Provide the (X, Y) coordinate of the cell's center where the given text is located.  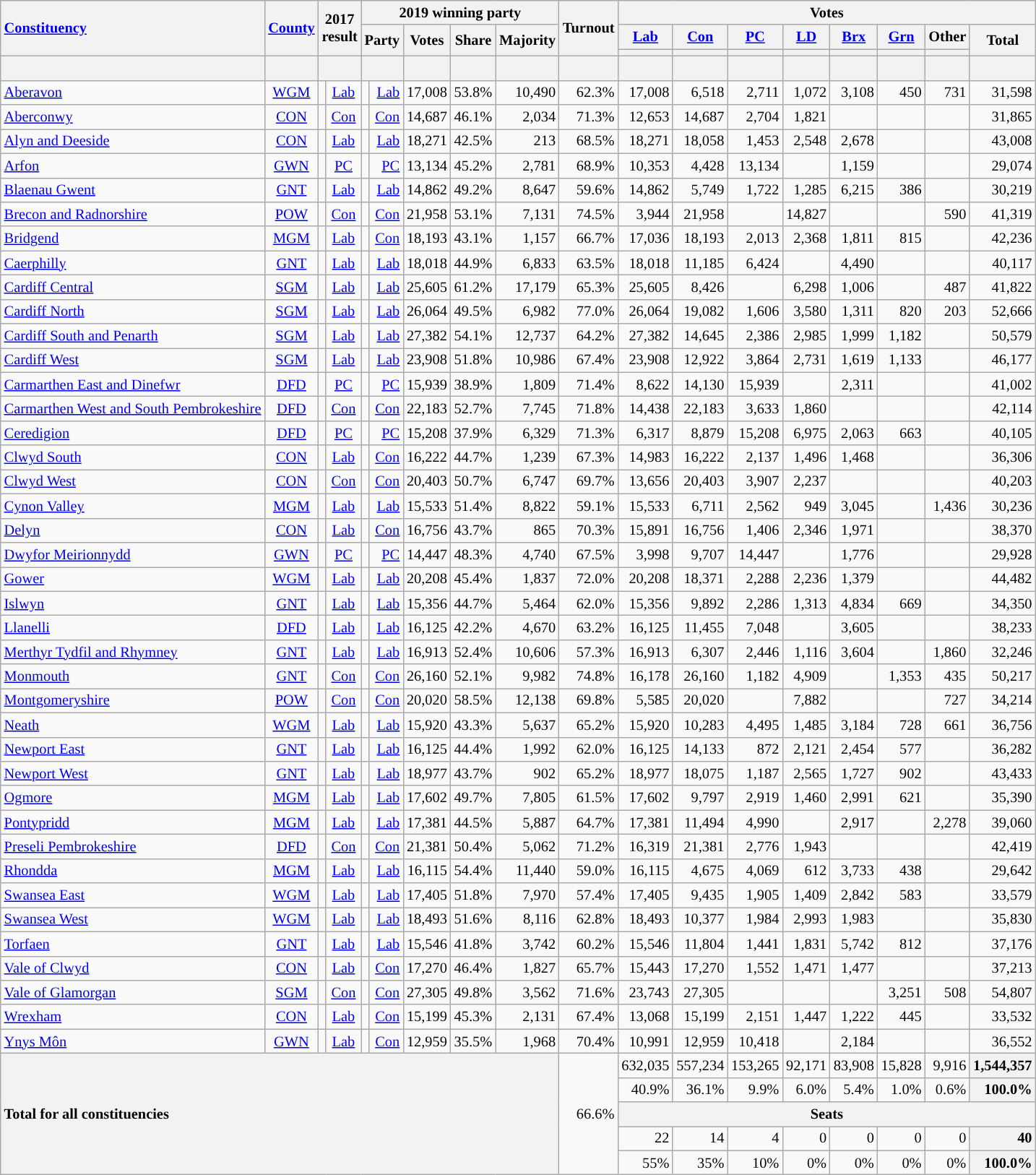
1,606 (755, 311)
37.9% (473, 433)
46.1% (473, 117)
2,063 (854, 433)
44.9% (473, 263)
1,984 (755, 919)
Party (382, 40)
4,909 (806, 676)
1,460 (806, 798)
1,477 (854, 968)
2,985 (806, 336)
11,440 (527, 871)
Ynys Môn (133, 1041)
30,236 (1003, 506)
10,283 (700, 725)
67.5% (588, 554)
1,831 (806, 944)
77.0% (588, 311)
34,350 (1003, 603)
Share (473, 40)
Swansea West (133, 919)
1.0% (902, 1090)
71.4% (588, 384)
Majority (527, 40)
40 (1003, 1138)
36.1% (700, 1090)
70.4% (588, 1041)
7,970 (527, 895)
Brx (854, 37)
16,319 (645, 846)
53.8% (473, 92)
4,834 (854, 603)
3,998 (645, 554)
44.5% (473, 822)
40,203 (1003, 481)
1,436 (947, 506)
1,471 (806, 968)
731 (947, 92)
10% (755, 1163)
1,187 (755, 773)
3,251 (902, 992)
1,837 (527, 579)
Newport West (133, 773)
Pontypridd (133, 822)
1,409 (806, 895)
43,433 (1003, 773)
612 (806, 871)
1,116 (806, 652)
1,968 (527, 1041)
4,490 (854, 263)
14,983 (645, 457)
3,562 (527, 992)
74.8% (588, 676)
6,747 (527, 481)
66.6% (588, 1114)
Islwyn (133, 603)
669 (902, 603)
10,606 (527, 652)
36,282 (1003, 749)
59.1% (588, 506)
35,830 (1003, 919)
2,386 (755, 336)
6,298 (806, 287)
36,306 (1003, 457)
38,370 (1003, 530)
Merthyr Tydfil and Rhymney (133, 652)
6,833 (527, 263)
31,865 (1003, 117)
74.5% (588, 214)
9,435 (700, 895)
2,842 (854, 895)
Grn (902, 37)
39,060 (1003, 822)
2,346 (806, 530)
2,446 (755, 652)
728 (902, 725)
Torfaen (133, 944)
4,069 (755, 871)
1,468 (854, 457)
4 (755, 1138)
54.4% (473, 871)
50.4% (473, 846)
2,286 (755, 603)
Vale of Glamorgan (133, 992)
45.3% (473, 1017)
8,426 (700, 287)
508 (947, 992)
17,179 (527, 287)
Carmarthen East and Dinefwr (133, 384)
9,892 (700, 603)
153,265 (755, 1065)
14,827 (806, 214)
54.1% (473, 336)
949 (806, 506)
49.7% (473, 798)
1,999 (854, 336)
1,353 (902, 676)
60.2% (588, 944)
7,805 (527, 798)
3,944 (645, 214)
2,184 (854, 1041)
61.2% (473, 287)
2,013 (755, 238)
35.5% (473, 1041)
49.2% (473, 190)
35% (700, 1163)
1,311 (854, 311)
Total for all constituencies (280, 1114)
52.7% (473, 408)
70.3% (588, 530)
63.5% (588, 263)
1,821 (806, 117)
29,642 (1003, 871)
2019 winning party (460, 12)
11,455 (700, 627)
3,045 (854, 506)
61.5% (588, 798)
583 (902, 895)
9,982 (527, 676)
1,552 (755, 968)
31,598 (1003, 92)
Montgomeryshire (133, 700)
10,986 (527, 360)
203 (947, 311)
40,105 (1003, 433)
71.2% (588, 846)
23,743 (645, 992)
36,756 (1003, 725)
15,443 (645, 968)
3,605 (854, 627)
13,656 (645, 481)
2,236 (806, 579)
1,072 (806, 92)
Aberconwy (133, 117)
Bridgend (133, 238)
45.4% (473, 579)
Cardiff Central (133, 287)
2,776 (755, 846)
3,184 (854, 725)
213 (527, 141)
14,133 (700, 749)
55% (645, 1163)
8,116 (527, 919)
Preseli Pembrokeshire (133, 846)
11,494 (700, 822)
42,236 (1003, 238)
9.9% (755, 1090)
6.0% (806, 1090)
3,733 (854, 871)
54,807 (1003, 992)
52.1% (473, 676)
10,353 (645, 165)
49.5% (473, 311)
69.8% (588, 700)
68.5% (588, 141)
1,485 (806, 725)
38,233 (1003, 627)
92,171 (806, 1065)
36,552 (1003, 1041)
52.4% (473, 652)
2,991 (854, 798)
2,278 (947, 822)
30,219 (1003, 190)
44,482 (1003, 579)
3,633 (755, 408)
2,034 (527, 117)
Rhondda (133, 871)
6,711 (700, 506)
590 (947, 214)
1,905 (755, 895)
50,579 (1003, 336)
43,008 (1003, 141)
2,731 (806, 360)
Monmouth (133, 676)
872 (755, 749)
1,971 (854, 530)
Swansea East (133, 895)
7,882 (806, 700)
661 (947, 725)
15,891 (645, 530)
11,804 (700, 944)
53.1% (473, 214)
10,490 (527, 92)
50,217 (1003, 676)
2,131 (527, 1017)
1,159 (854, 165)
5,749 (700, 190)
2,454 (854, 749)
64.2% (588, 336)
46.4% (473, 968)
Caerphilly (133, 263)
6,307 (700, 652)
2,919 (755, 798)
4,428 (700, 165)
8,647 (527, 190)
44.4% (473, 749)
5,742 (854, 944)
Gower (133, 579)
815 (902, 238)
63.2% (588, 627)
Brecon and Radnorshire (133, 214)
Carmarthen West and South Pembrokeshire (133, 408)
2,781 (527, 165)
13,068 (645, 1017)
16,178 (645, 676)
35,390 (1003, 798)
Neath (133, 725)
41.8% (473, 944)
1,239 (527, 457)
Other (947, 37)
7,131 (527, 214)
42,419 (1003, 846)
2,993 (806, 919)
5,637 (527, 725)
1,285 (806, 190)
2,121 (806, 749)
2,151 (755, 1017)
42.2% (473, 627)
14,438 (645, 408)
12,138 (527, 700)
57.4% (588, 895)
3,907 (755, 481)
6,424 (755, 263)
1,406 (755, 530)
577 (902, 749)
438 (902, 871)
Aberavon (133, 92)
4,495 (755, 725)
Total (1003, 40)
38.9% (473, 384)
2,917 (854, 822)
450 (902, 92)
3,742 (527, 944)
67.3% (588, 457)
1,133 (902, 360)
2,704 (755, 117)
33,532 (1003, 1017)
18,058 (700, 141)
9,797 (700, 798)
Llanelli (133, 627)
12,922 (700, 360)
37,176 (1003, 944)
62.3% (588, 92)
Dwyfor Meirionnydd (133, 554)
1,544,357 (1003, 1065)
9,916 (947, 1065)
2,565 (806, 773)
18,371 (700, 579)
Clwyd West (133, 481)
42,114 (1003, 408)
5,887 (527, 822)
2,562 (755, 506)
43.1% (473, 238)
6,329 (527, 433)
Wrexham (133, 1017)
15,828 (902, 1065)
1,727 (854, 773)
386 (902, 190)
1,496 (806, 457)
1,619 (854, 360)
64.7% (588, 822)
68.9% (588, 165)
727 (947, 700)
435 (947, 676)
4,670 (527, 627)
22 (645, 1138)
42.5% (473, 141)
48.3% (473, 554)
46,177 (1003, 360)
820 (902, 311)
1,441 (755, 944)
Cardiff West (133, 360)
632,035 (645, 1065)
2,311 (854, 384)
29,928 (1003, 554)
40.9% (645, 1090)
Delyn (133, 530)
1,943 (806, 846)
1,992 (527, 749)
5.4% (854, 1090)
1,447 (806, 1017)
45.2% (473, 165)
1,827 (527, 968)
Arfon (133, 165)
2017result (340, 27)
41,002 (1003, 384)
51.4% (473, 506)
3,580 (806, 311)
14,130 (700, 384)
33,579 (1003, 895)
41,319 (1003, 214)
1,809 (527, 384)
66.7% (588, 238)
1,983 (854, 919)
1,006 (854, 287)
LD (806, 37)
Turnout (588, 27)
6,317 (645, 433)
32,246 (1003, 652)
14 (700, 1138)
6,975 (806, 433)
7,048 (755, 627)
557,234 (700, 1065)
37,213 (1003, 968)
1,722 (755, 190)
Ceredigion (133, 433)
Newport East (133, 749)
621 (902, 798)
2,237 (806, 481)
2,368 (806, 238)
49.8% (473, 992)
5,464 (527, 603)
Blaenau Gwent (133, 190)
71.8% (588, 408)
1,222 (854, 1017)
10,418 (755, 1041)
3,108 (854, 92)
11,185 (700, 263)
Seats (826, 1114)
2,711 (755, 92)
812 (902, 944)
County (291, 27)
51.6% (473, 919)
1,811 (854, 238)
69.7% (588, 481)
Alyn and Deeside (133, 141)
Ogmore (133, 798)
57.3% (588, 652)
2,288 (755, 579)
14,645 (700, 336)
445 (902, 1017)
83,908 (854, 1065)
Clwyd South (133, 457)
17,036 (645, 238)
6,518 (700, 92)
6,215 (854, 190)
1,453 (755, 141)
3,604 (854, 652)
3,864 (755, 360)
12,653 (645, 117)
Cardiff North (133, 311)
1,157 (527, 238)
Constituency (133, 27)
1,379 (854, 579)
663 (902, 433)
487 (947, 287)
18,075 (700, 773)
0.6% (947, 1090)
12,737 (527, 336)
4,675 (700, 871)
Cardiff South and Penarth (133, 336)
5,062 (527, 846)
62.8% (588, 919)
59.6% (588, 190)
65.3% (588, 287)
52,666 (1003, 311)
2,137 (755, 457)
59.0% (588, 871)
19,082 (700, 311)
4,990 (755, 822)
6,982 (527, 311)
4,740 (527, 554)
40,117 (1003, 263)
1,776 (854, 554)
71.6% (588, 992)
10,377 (700, 919)
2,548 (806, 141)
58.5% (473, 700)
43.3% (473, 725)
865 (527, 530)
1,313 (806, 603)
Vale of Clwyd (133, 968)
50.7% (473, 481)
2,678 (854, 141)
8,879 (700, 433)
9,707 (700, 554)
41,822 (1003, 287)
5,585 (645, 700)
65.7% (588, 968)
8,822 (527, 506)
Cynon Valley (133, 506)
29,074 (1003, 165)
34,214 (1003, 700)
7,745 (527, 408)
8,622 (645, 384)
10,991 (645, 1041)
72.0% (588, 579)
